Provide the [x, y] coordinate of the cell's center where the given text is located.  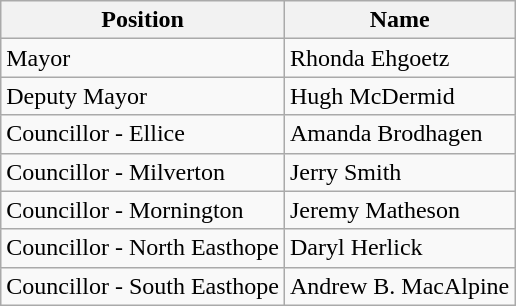
Mayor [143, 58]
Amanda Brodhagen [399, 134]
Deputy Mayor [143, 96]
Councillor - Mornington [143, 210]
Councillor - Ellice [143, 134]
Rhonda Ehgoetz [399, 58]
Councillor - North Easthope [143, 248]
Jeremy Matheson [399, 210]
Andrew B. MacAlpine [399, 286]
Councillor - South Easthope [143, 286]
Hugh McDermid [399, 96]
Daryl Herlick [399, 248]
Position [143, 20]
Councillor - Milverton [143, 172]
Name [399, 20]
Jerry Smith [399, 172]
